For the text-containing cell, return its midpoint in (x, y) coordinate format. 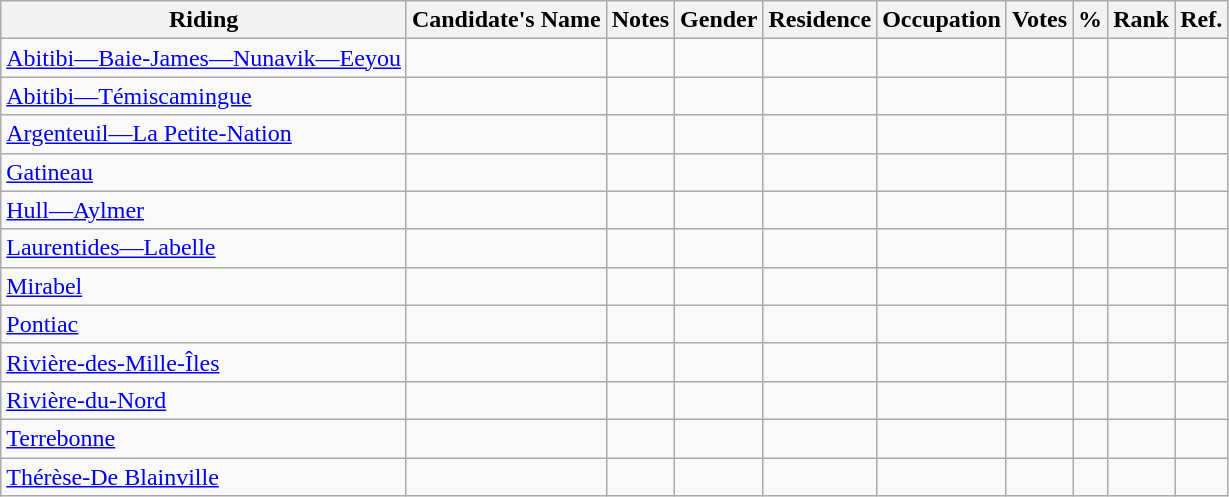
Thérèse-De Blainville (204, 477)
Riding (204, 20)
Pontiac (204, 324)
Ref. (1202, 20)
Gender (719, 20)
Abitibi—Baie-James—Nunavik—Eeyou (204, 58)
Residence (820, 20)
Rivière-du-Nord (204, 400)
Candidate's Name (506, 20)
Rank (1142, 20)
Argenteuil—La Petite-Nation (204, 134)
Abitibi—Témiscamingue (204, 96)
Notes (640, 20)
Hull—Aylmer (204, 210)
Rivière-des-Mille-Îles (204, 362)
% (1090, 20)
Mirabel (204, 286)
Occupation (942, 20)
Laurentides—Labelle (204, 248)
Terrebonne (204, 438)
Gatineau (204, 172)
Votes (1039, 20)
